Pinpoint the cell where the given text exists, returning its [X, Y] midpoint coordinate. 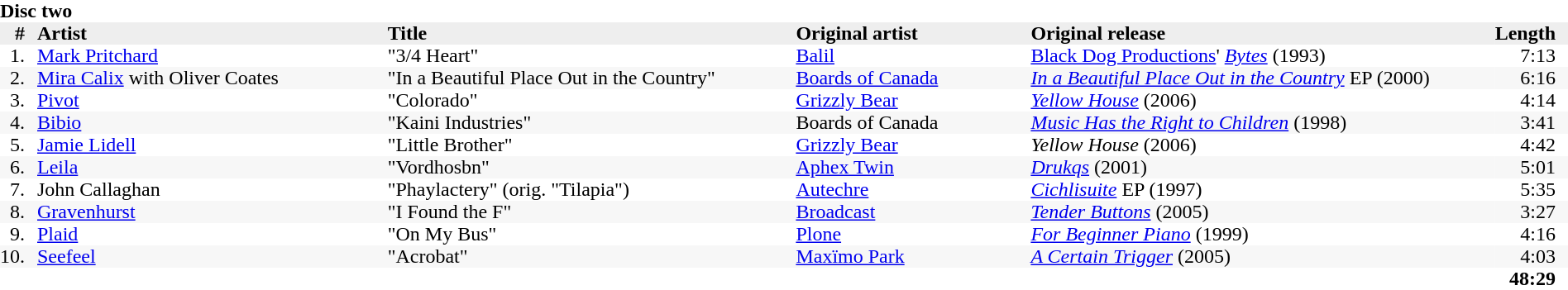
Seefeel [213, 256]
Leila [213, 167]
4:14 [1532, 101]
Mark Pritchard [213, 56]
Autechre [913, 190]
Music Has the Right to Children (1998) [1262, 122]
Original release [1262, 33]
Pivot [213, 101]
8. [18, 212]
For Beginner Piano (1999) [1262, 235]
"Little Brother" [592, 145]
6:16 [1532, 78]
3:27 [1532, 212]
"Colorado" [592, 101]
4:03 [1532, 256]
4. [18, 122]
"Phaylactery" (orig. "Tilapia") [592, 190]
"Kaini Industries" [592, 122]
Aphex Twin [913, 167]
Maxïmo Park [913, 256]
Title [592, 33]
2. [18, 78]
Balil [913, 56]
"Vordhosbn" [592, 167]
Tender Buttons (2005) [1262, 212]
Bibio [213, 122]
7:13 [1532, 56]
Gravenhurst [213, 212]
# [18, 33]
"On My Bus" [592, 235]
Disc two [784, 12]
Black Dog Productions' Bytes (1993) [1262, 56]
"In a Beautiful Place Out in the Country" [592, 78]
Jamie Lidell [213, 145]
A Certain Trigger (2005) [1262, 256]
5:01 [1532, 167]
Broadcast [913, 212]
In a Beautiful Place Out in the Country EP (2000) [1262, 78]
Artist [213, 33]
Plaid [213, 235]
Mira Calix with Oliver Coates [213, 78]
9. [18, 235]
3. [18, 101]
5. [18, 145]
4:42 [1532, 145]
Cichlisuite EP (1997) [1262, 190]
John Callaghan [213, 190]
Length [1532, 33]
4:16 [1532, 235]
"I Found the F" [592, 212]
48:29 [784, 279]
3:41 [1532, 122]
Drukqs (2001) [1262, 167]
Original artist [913, 33]
6. [18, 167]
"Acrobat" [592, 256]
Plone [913, 235]
10. [18, 256]
5:35 [1532, 190]
"3/4 Heart" [592, 56]
7. [18, 190]
1. [18, 56]
